Detect which cell encompasses the target text, then output its (x, y) center coordinate. 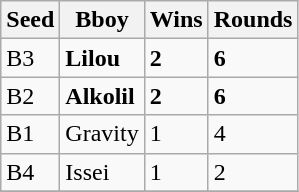
Wins (176, 20)
B3 (30, 58)
B1 (30, 134)
4 (253, 134)
Alkolil (102, 96)
Lilou (102, 58)
Seed (30, 20)
Rounds (253, 20)
Bboy (102, 20)
B4 (30, 172)
Issei (102, 172)
B2 (30, 96)
Gravity (102, 134)
